Determine the (x, y) coordinate at the center of the cell enclosing the given text.  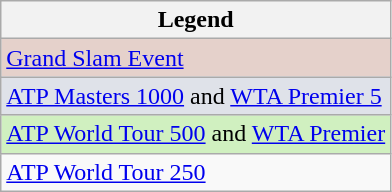
ATP Masters 1000 and WTA Premier 5 (196, 96)
ATP World Tour 250 (196, 172)
Grand Slam Event (196, 58)
Legend (196, 20)
ATP World Tour 500 and WTA Premier (196, 134)
